Determine the (x, y) coordinate at the center of the cell enclosing the given text.  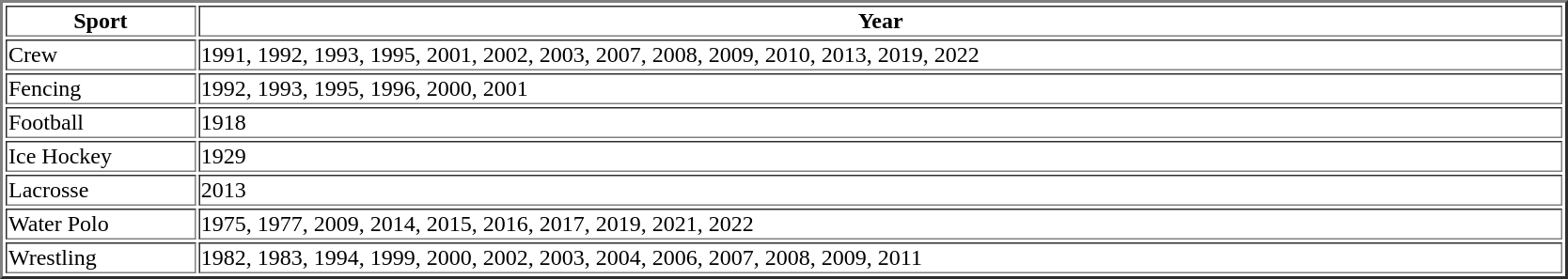
1982, 1983, 1994, 1999, 2000, 2002, 2003, 2004, 2006, 2007, 2008, 2009, 2011 (881, 257)
1991, 1992, 1993, 1995, 2001, 2002, 2003, 2007, 2008, 2009, 2010, 2013, 2019, 2022 (881, 54)
Lacrosse (101, 190)
Wrestling (101, 257)
1975, 1977, 2009, 2014, 2015, 2016, 2017, 2019, 2021, 2022 (881, 224)
1918 (881, 122)
2013 (881, 190)
Crew (101, 54)
Football (101, 122)
Water Polo (101, 224)
1992, 1993, 1995, 1996, 2000, 2001 (881, 88)
Year (881, 21)
Fencing (101, 88)
Sport (101, 21)
1929 (881, 156)
Ice Hockey (101, 156)
